Return the (X, Y) coordinate for the center point of the cell that contains the specified text.  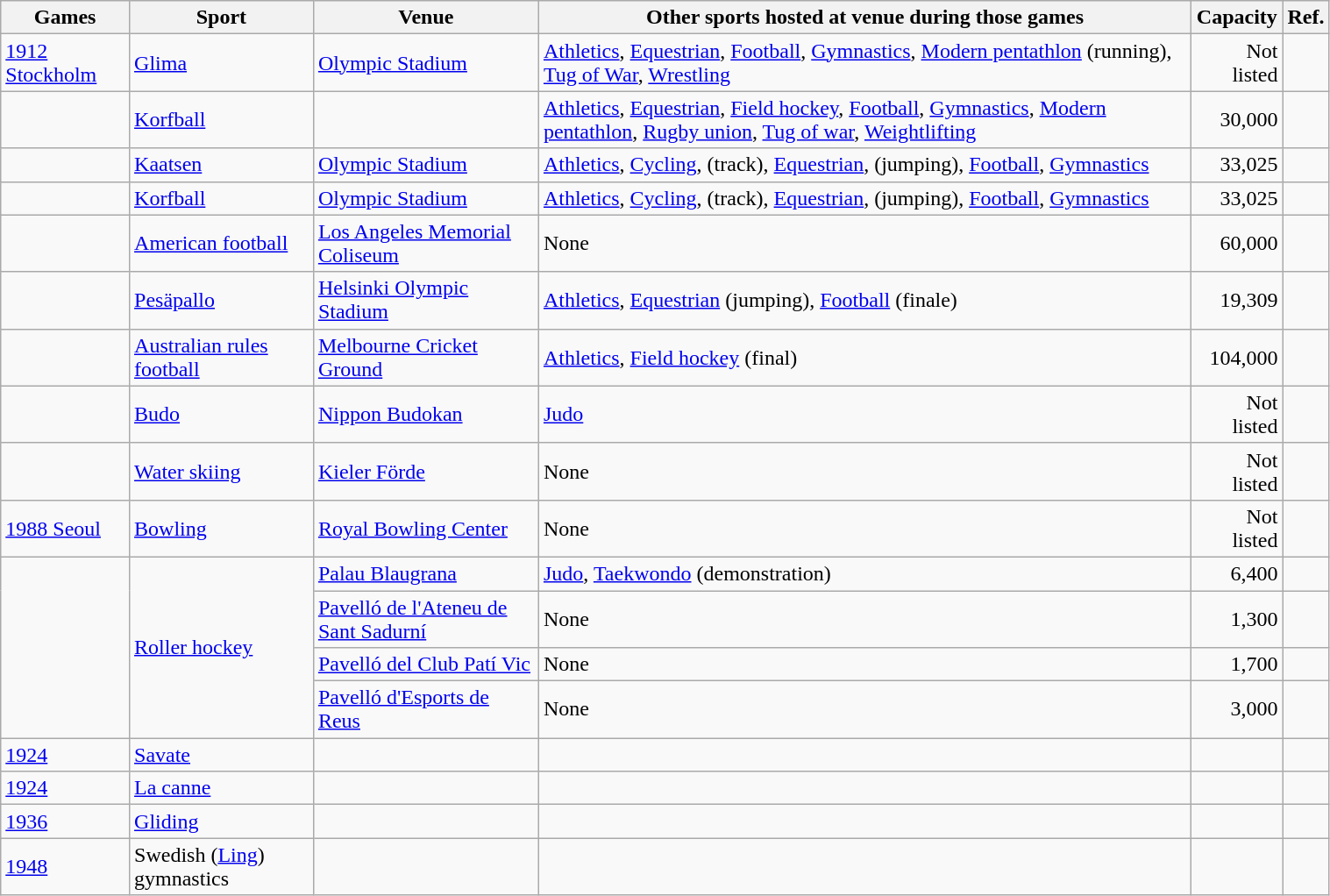
30,000 (1237, 119)
Gliding (222, 821)
Venue (426, 18)
Swedish (Ling) gymnastics (222, 866)
1,700 (1237, 665)
La canne (222, 788)
Pavelló del Club Patí Vic (426, 665)
Athletics, Equestrian, Football, Gymnastics, Modern pentathlon (running), Tug of War, Wrestling (864, 63)
Water skiing (222, 472)
Savate (222, 755)
Athletics, Equestrian (jumping), Football (finale) (864, 300)
Pavelló d'Esports de Reus (426, 710)
Palau Blaugrana (426, 573)
6,400 (1237, 573)
Games (65, 18)
1948 (65, 866)
Capacity (1237, 18)
Nippon Budokan (426, 414)
Judo (864, 414)
Kieler Förde (426, 472)
104,000 (1237, 358)
3,000 (1237, 710)
Australian rules football (222, 358)
1,300 (1237, 619)
Athletics, Field hockey (final) (864, 358)
Ref. (1306, 18)
Bowling (222, 528)
Judo, Taekwondo (demonstration) (864, 573)
1912 Stockholm (65, 63)
Pavelló de l'Ateneu de Sant Sadurní (426, 619)
Kaatsen (222, 165)
Helsinki Olympic Stadium (426, 300)
Pesäpallo (222, 300)
Melbourne Cricket Ground (426, 358)
Budo (222, 414)
Sport (222, 18)
Roller hockey (222, 647)
American football (222, 244)
Glima (222, 63)
1988 Seoul (65, 528)
Los Angeles Memorial Coliseum (426, 244)
19,309 (1237, 300)
60,000 (1237, 244)
Royal Bowling Center (426, 528)
Athletics, Equestrian, Field hockey, Football, Gymnastics, Modern pentathlon, Rugby union, Tug of war, Weightlifting (864, 119)
Other sports hosted at venue during those games (864, 18)
1936 (65, 821)
